Locate the cell with the specified text and output its (x, y) center coordinate. 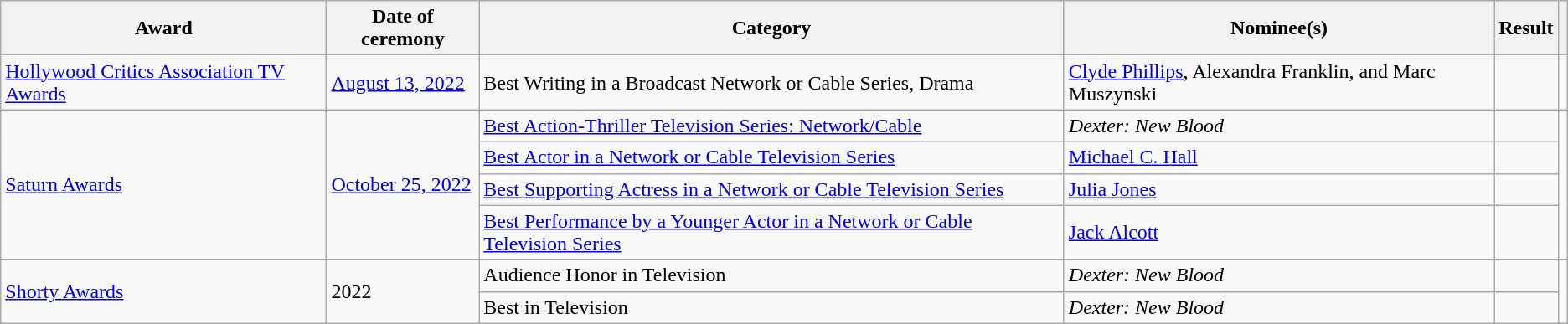
Shorty Awards (164, 291)
Hollywood Critics Association TV Awards (164, 82)
Date of ceremony (403, 28)
Best in Television (771, 307)
Category (771, 28)
Best Writing in a Broadcast Network or Cable Series, Drama (771, 82)
2022 (403, 291)
Nominee(s) (1278, 28)
Result (1526, 28)
Audience Honor in Television (771, 275)
Clyde Phillips, Alexandra Franklin, and Marc Muszynski (1278, 82)
Michael C. Hall (1278, 157)
Best Action-Thriller Television Series: Network/Cable (771, 126)
Best Actor in a Network or Cable Television Series (771, 157)
Julia Jones (1278, 189)
Award (164, 28)
Best Performance by a Younger Actor in a Network or Cable Television Series (771, 233)
August 13, 2022 (403, 82)
Jack Alcott (1278, 233)
Saturn Awards (164, 184)
October 25, 2022 (403, 184)
Best Supporting Actress in a Network or Cable Television Series (771, 189)
